Output the [X, Y] coordinate of the center of the cell containing the given text.  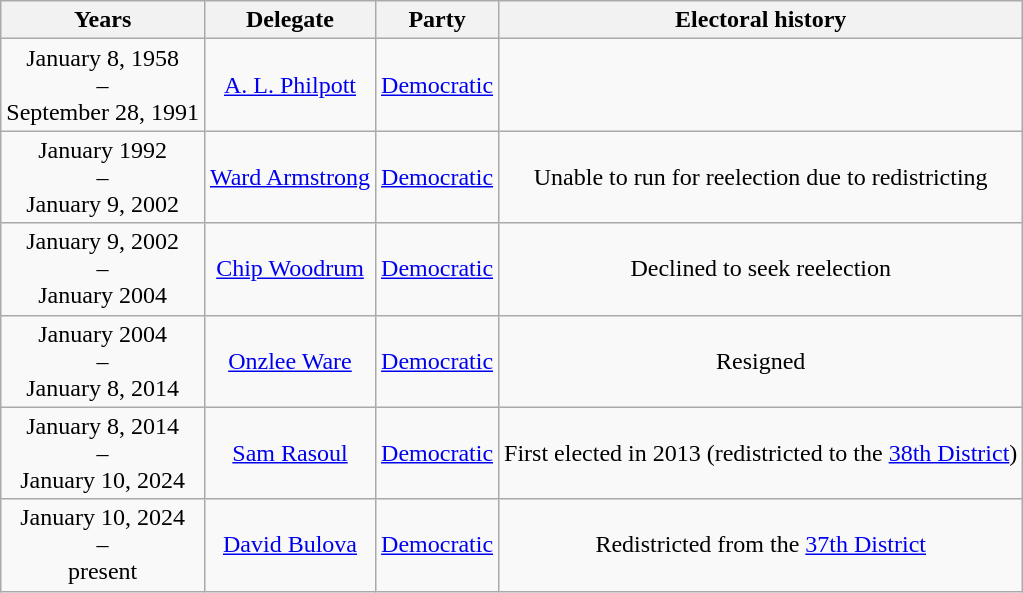
Onzlee Ware [290, 361]
Redistricted from the 37th District [761, 545]
January 10, 2024–present [103, 545]
Chip Woodrum [290, 269]
David Bulova [290, 545]
January 8, 1958–September 28, 1991 [103, 85]
Declined to seek reelection [761, 269]
Ward Armstrong [290, 177]
First elected in 2013 (redistricted to the 38th District) [761, 453]
January 1992–January 9, 2002 [103, 177]
January 9, 2002–January 2004 [103, 269]
Delegate [290, 20]
Years [103, 20]
Unable to run for reelection due to redistricting [761, 177]
Sam Rasoul [290, 453]
Party [438, 20]
Resigned [761, 361]
Electoral history [761, 20]
A. L. Philpott [290, 85]
January 8, 2014–January 10, 2024 [103, 453]
January 2004–January 8, 2014 [103, 361]
